From the cell containing the given text, extract its center point as (x, y) coordinate. 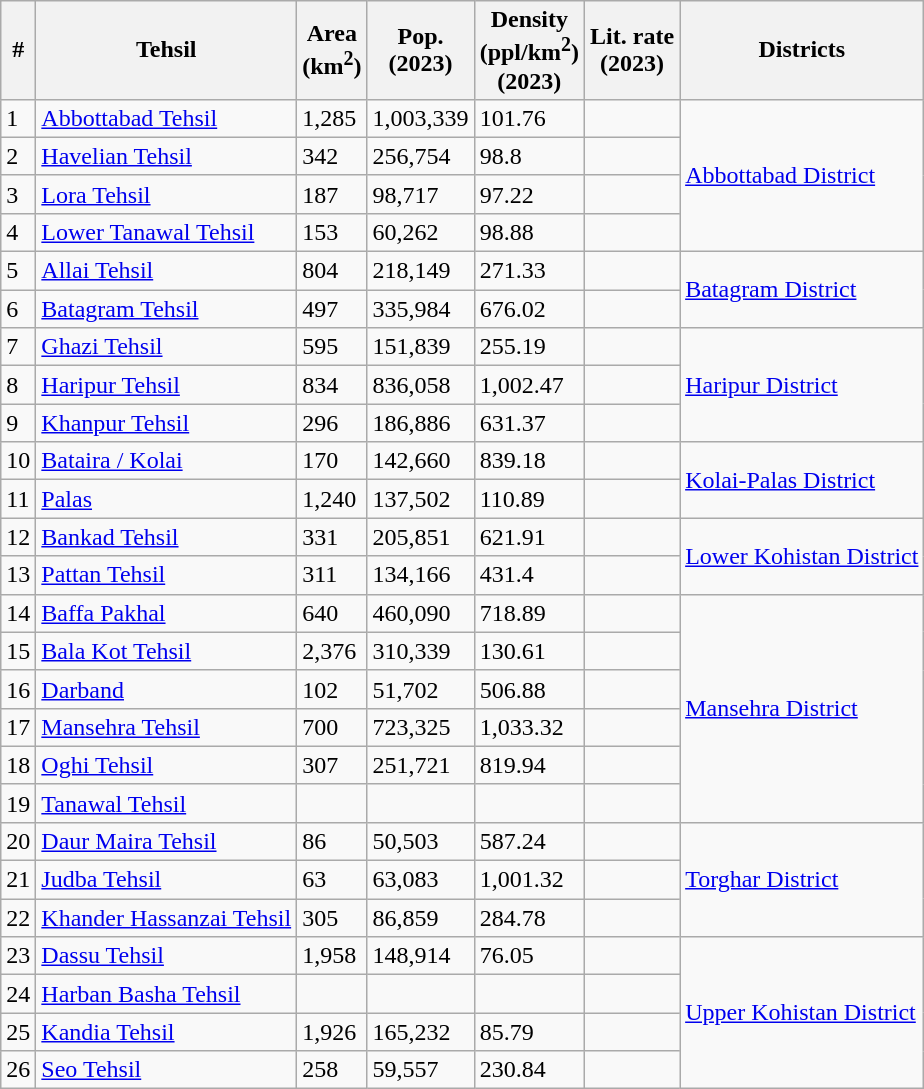
834 (332, 385)
Judba Tehsil (166, 880)
1,285 (332, 118)
497 (332, 309)
819.94 (529, 765)
Lora Tehsil (166, 194)
230.84 (529, 1070)
Darband (166, 689)
311 (332, 575)
Khander Hassanzai Tehsil (166, 918)
Palas (166, 499)
15 (18, 651)
17 (18, 727)
2,376 (332, 651)
102 (332, 689)
Daur Maira Tehsil (166, 841)
1,002.47 (529, 385)
63 (332, 880)
22 (18, 918)
Torghar District (802, 879)
Dassu Tehsil (166, 956)
Baffa Pakhal (166, 613)
Kandia Tehsil (166, 1032)
Lower Kohistan District (802, 556)
2 (18, 156)
296 (332, 423)
205,851 (420, 537)
Allai Tehsil (166, 271)
Harban Basha Tehsil (166, 994)
60,262 (420, 232)
86 (332, 841)
Area(km2) (332, 50)
Tanawal Tehsil (166, 803)
97.22 (529, 194)
101.76 (529, 118)
10 (18, 461)
19 (18, 803)
Havelian Tehsil (166, 156)
Lit. rate(2023) (632, 50)
13 (18, 575)
165,232 (420, 1032)
310,339 (420, 651)
98.8 (529, 156)
700 (332, 727)
Mansehra District (802, 708)
20 (18, 841)
218,149 (420, 271)
51,702 (420, 689)
Bala Kot Tehsil (166, 651)
Abbottabad Tehsil (166, 118)
Oghi Tehsil (166, 765)
130.61 (529, 651)
Batagram District (802, 290)
86,859 (420, 918)
307 (332, 765)
587.24 (529, 841)
331 (332, 537)
723,325 (420, 727)
153 (332, 232)
Bankad Tehsil (166, 537)
14 (18, 613)
151,839 (420, 347)
Ghazi Tehsil (166, 347)
50,503 (420, 841)
85.79 (529, 1032)
Bataira / Kolai (166, 461)
142,660 (420, 461)
1,003,339 (420, 118)
170 (332, 461)
Haripur Tehsil (166, 385)
335,984 (420, 309)
1,033.32 (529, 727)
9 (18, 423)
Khanpur Tehsil (166, 423)
Lower Tanawal Tehsil (166, 232)
1,001.32 (529, 880)
Mansehra Tehsil (166, 727)
836,058 (420, 385)
Districts (802, 50)
804 (332, 271)
7 (18, 347)
Density(ppl/km2)(2023) (529, 50)
16 (18, 689)
25 (18, 1032)
26 (18, 1070)
187 (332, 194)
5 (18, 271)
12 (18, 537)
595 (332, 347)
134,166 (420, 575)
640 (332, 613)
23 (18, 956)
256,754 (420, 156)
Tehsil (166, 50)
11 (18, 499)
271.33 (529, 271)
258 (332, 1070)
621.91 (529, 537)
Pop.(2023) (420, 50)
8 (18, 385)
676.02 (529, 309)
506.88 (529, 689)
1,926 (332, 1032)
Kolai-Palas District (802, 480)
284.78 (529, 918)
76.05 (529, 956)
186,886 (420, 423)
839.18 (529, 461)
631.37 (529, 423)
98.88 (529, 232)
431.4 (529, 575)
1,240 (332, 499)
1 (18, 118)
255.19 (529, 347)
460,090 (420, 613)
1,958 (332, 956)
148,914 (420, 956)
59,557 (420, 1070)
# (18, 50)
18 (18, 765)
305 (332, 918)
251,721 (420, 765)
3 (18, 194)
6 (18, 309)
24 (18, 994)
342 (332, 156)
137,502 (420, 499)
Upper Kohistan District (802, 1013)
Seo Tehsil (166, 1070)
Pattan Tehsil (166, 575)
21 (18, 880)
Haripur District (802, 385)
4 (18, 232)
Batagram Tehsil (166, 309)
Abbottabad District (802, 175)
110.89 (529, 499)
718.89 (529, 613)
98,717 (420, 194)
63,083 (420, 880)
